Return the (X, Y) coordinate for the center point of the cell that contains the specified text.  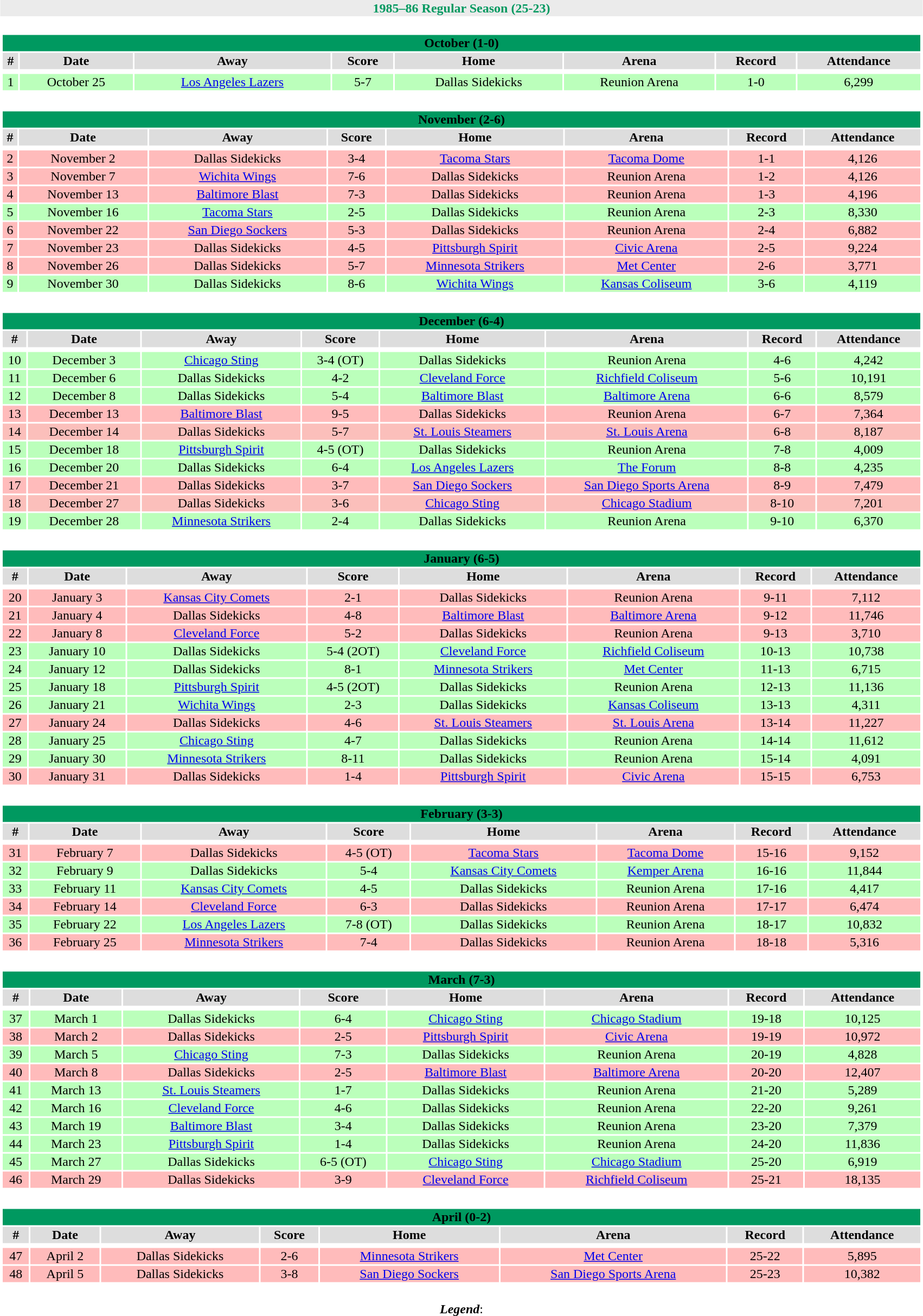
February 11 (85, 888)
5,289 (862, 1090)
6,474 (864, 907)
36 (15, 943)
9-12 (775, 615)
December 18 (84, 449)
March 8 (76, 1073)
30 (15, 777)
4,119 (863, 283)
19-19 (766, 1037)
December (6-4) (461, 321)
December 28 (84, 521)
2-1 (352, 598)
28 (15, 741)
6,715 (866, 669)
10,832 (864, 924)
9 (10, 283)
October 25 (76, 82)
6-8 (782, 432)
8,330 (863, 212)
3 (10, 176)
9,224 (863, 248)
4,235 (868, 468)
26 (15, 705)
5,316 (864, 943)
January 30 (77, 758)
10,125 (862, 1018)
47 (16, 1256)
January 18 (77, 687)
3-8 (289, 1274)
December 8 (84, 396)
January 3 (77, 598)
16 (14, 468)
April 2 (65, 1256)
25-23 (765, 1274)
4,242 (868, 360)
40 (16, 1073)
13-14 (775, 722)
December 20 (84, 468)
6-7 (782, 414)
18,135 (862, 1180)
7,364 (868, 414)
6,919 (862, 1162)
December 13 (84, 414)
1-0 (756, 82)
December 3 (84, 360)
8 (10, 266)
13-13 (775, 705)
4,828 (862, 1054)
11,844 (864, 871)
December 6 (84, 378)
10,191 (868, 378)
15-15 (775, 777)
4-7 (352, 741)
6,882 (863, 230)
12-13 (775, 687)
32 (15, 871)
6-5 (OT) (343, 1162)
6-3 (369, 907)
23 (15, 651)
5,895 (862, 1256)
8-10 (782, 504)
February 22 (85, 924)
41 (16, 1090)
14-14 (775, 741)
20-20 (766, 1073)
5-2 (352, 634)
6,299 (859, 82)
8-11 (352, 758)
7,479 (868, 485)
March 13 (76, 1090)
January 4 (77, 615)
4-8 (352, 615)
8,579 (868, 396)
4,196 (863, 195)
November 13 (84, 195)
10,972 (862, 1037)
24-20 (766, 1144)
The Forum (647, 468)
7-8 (782, 449)
March 1 (76, 1018)
3-9 (343, 1180)
March 16 (76, 1108)
November 22 (84, 230)
9-5 (341, 414)
November 23 (84, 248)
5-4 (2OT) (352, 651)
15-14 (775, 758)
1-7 (343, 1090)
November 16 (84, 212)
31 (15, 853)
15 (14, 449)
1-1 (767, 159)
22 (15, 634)
10 (14, 360)
February 25 (85, 943)
December 27 (84, 504)
8-8 (782, 468)
6,753 (866, 777)
7-8 (OT) (369, 924)
January (6-5) (461, 559)
9-11 (775, 598)
7,112 (866, 598)
20 (15, 598)
7 (10, 248)
1985–86 Regular Season (25-23) (461, 8)
February 9 (85, 871)
November 30 (84, 283)
48 (16, 1274)
1-2 (767, 176)
January 21 (77, 705)
9-13 (775, 634)
4,009 (868, 449)
18-18 (771, 943)
November 2 (84, 159)
25-22 (765, 1256)
20-19 (766, 1054)
March 2 (76, 1037)
12 (14, 396)
11,136 (866, 687)
January 8 (77, 634)
1 (10, 82)
10,382 (862, 1274)
29 (15, 758)
December 14 (84, 432)
8-6 (356, 283)
5-6 (782, 378)
43 (16, 1126)
7,201 (868, 504)
42 (16, 1108)
46 (16, 1180)
March (7-3) (461, 979)
5-3 (356, 230)
12,407 (862, 1073)
25-20 (766, 1162)
10-13 (775, 651)
14 (14, 432)
4 (10, 195)
7-4 (369, 943)
January 24 (77, 722)
38 (16, 1037)
1-3 (767, 195)
Kemper Arena (665, 871)
November 26 (84, 266)
16-16 (771, 871)
4-2 (341, 378)
11,746 (866, 615)
17-17 (771, 907)
March 5 (76, 1054)
October (1-0) # Date Away Score Home Arena Record Attendance 1 October 25 Los Angeles Lazers 5-7 Dallas Sidekicks Reunion Arena 1-0 6,299 (461, 55)
33 (15, 888)
11 (14, 378)
24 (15, 669)
21-20 (766, 1090)
3-4 (OT) (341, 360)
10,738 (866, 651)
6,370 (868, 521)
3,710 (866, 634)
February (3-3) (461, 814)
9,261 (862, 1108)
3,771 (863, 266)
March 23 (76, 1144)
11,612 (866, 741)
37 (16, 1018)
March 19 (76, 1126)
January 25 (77, 741)
8-9 (782, 485)
January 31 (77, 777)
17-16 (771, 888)
8,187 (868, 432)
9-10 (782, 521)
November 7 (84, 176)
8-1 (352, 669)
11,227 (866, 722)
34 (15, 907)
2 (10, 159)
April (0-2) (461, 1217)
7-6 (356, 176)
13 (14, 414)
4-5 (2OT) (352, 687)
11,836 (862, 1144)
21 (15, 615)
18 (14, 504)
25 (15, 687)
December 21 (84, 485)
45 (16, 1162)
February 14 (85, 907)
7,379 (862, 1126)
March 27 (76, 1162)
4,417 (864, 888)
15-16 (771, 853)
39 (16, 1054)
November (2-6) (461, 120)
23-20 (766, 1126)
19-18 (766, 1018)
4,091 (866, 758)
January 12 (77, 669)
44 (16, 1144)
9,152 (864, 853)
11-13 (775, 669)
3-7 (341, 485)
October (1-0) (461, 43)
35 (15, 924)
6 (10, 230)
17 (14, 485)
27 (15, 722)
22-20 (766, 1108)
6-6 (782, 396)
February 7 (85, 853)
18-17 (771, 924)
January 10 (77, 651)
5 (10, 212)
April 5 (65, 1274)
March 29 (76, 1180)
4,311 (866, 705)
19 (14, 521)
25-21 (766, 1180)
